For the text-containing cell, return its midpoint in (X, Y) coordinate format. 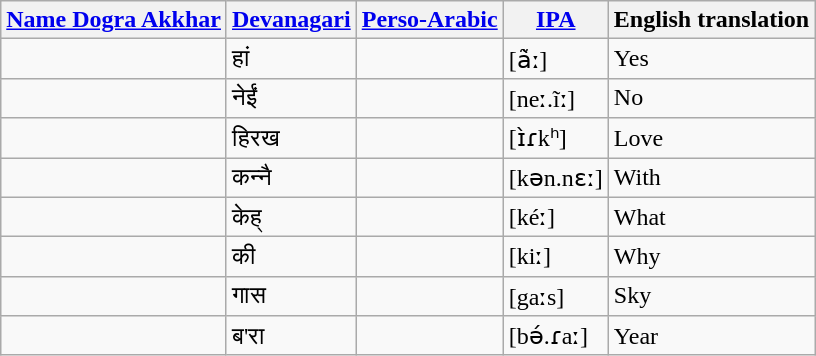
[kéː] (556, 217)
केह् (291, 217)
Perso-Arabic (430, 20)
नेईं (291, 98)
गास (291, 296)
[ɪ̀ɾkʰ] (556, 138)
Sky (711, 296)
[kiː] (556, 257)
की (291, 257)
Yes (711, 59)
[bə́.ɾaː] (556, 336)
Devanagari (291, 20)
हां (291, 59)
[ã̀ː] (556, 59)
ब'रा (291, 336)
[gaːs] (556, 296)
What (711, 217)
कन्नै (291, 178)
Love (711, 138)
[kən.nɛː] (556, 178)
With (711, 178)
Year (711, 336)
Name Dogra Akkhar (114, 20)
[neː.ĩː] (556, 98)
Why (711, 257)
हिरख (291, 138)
No (711, 98)
IPA (556, 20)
English translation (711, 20)
